Determine the (x, y) coordinate at the center of the cell enclosing the given text.  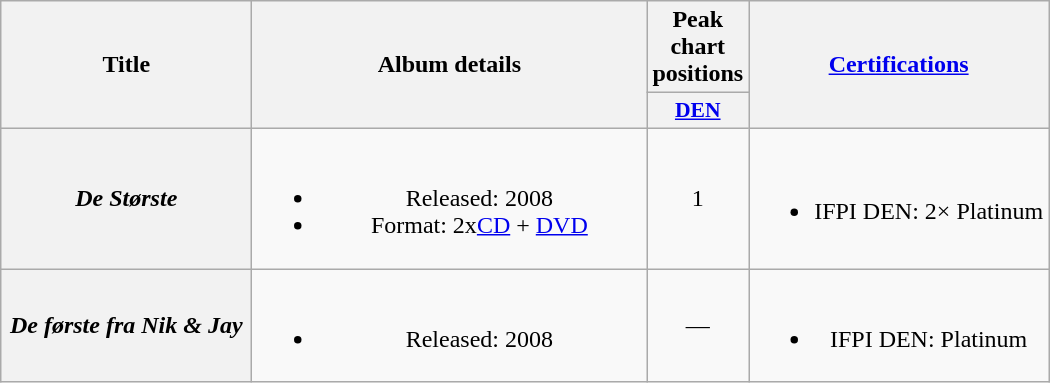
Album details (450, 65)
Released: 2008 (450, 324)
IFPI DEN: 2× Platinum (899, 198)
— (698, 324)
1 (698, 198)
Certifications (899, 65)
De Største (126, 198)
DEN (698, 111)
Released: 2008Format: 2xCD + DVD (450, 198)
De første fra Nik & Jay (126, 324)
Peak chart positions (698, 47)
IFPI DEN: Platinum (899, 324)
Title (126, 65)
